Identify which cell holds the provided text, then report its [x, y] central coordinate. 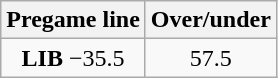
LIB −35.5 [74, 58]
Over/under [210, 20]
Pregame line [74, 20]
57.5 [210, 58]
